Provide the (X, Y) coordinate of the cell's center where the given text is located.  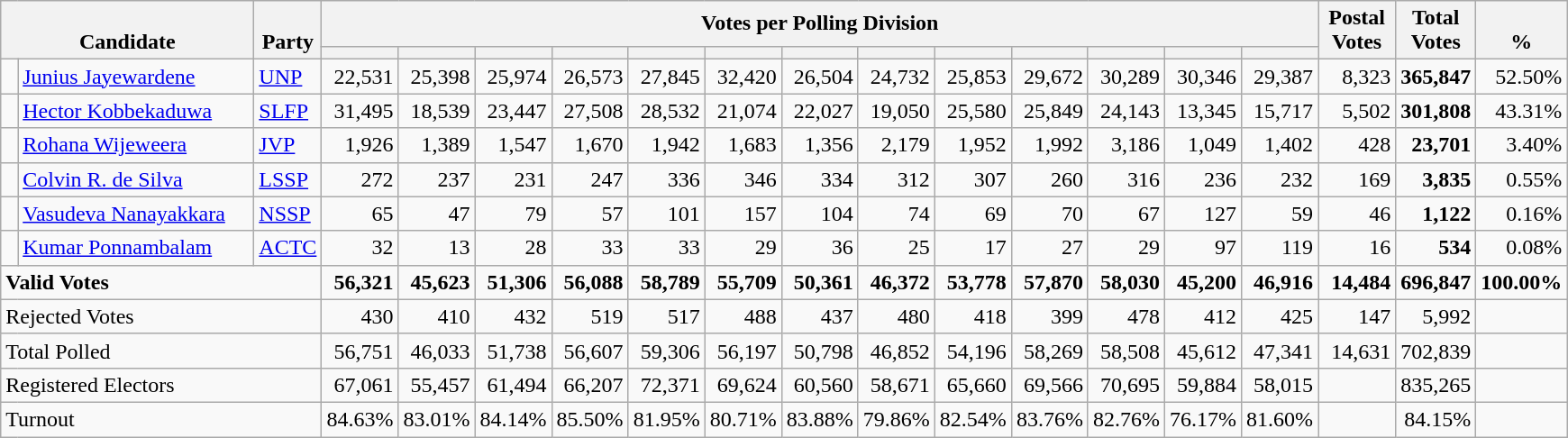
% (1521, 31)
5,502 (1357, 111)
84.15% (1436, 419)
46,372 (896, 282)
16 (1357, 248)
3,186 (1126, 145)
30,289 (1126, 77)
70,695 (1126, 385)
59,884 (1202, 385)
25,580 (973, 111)
27,508 (589, 111)
22,531 (360, 77)
50,798 (820, 351)
25,974 (514, 77)
45,612 (1202, 351)
56,197 (743, 351)
51,306 (514, 282)
169 (1357, 179)
84.63% (360, 419)
97 (1202, 248)
101 (667, 214)
80.71% (743, 419)
54,196 (973, 351)
46,852 (896, 351)
1,942 (667, 145)
47,341 (1280, 351)
247 (589, 179)
29,672 (1049, 77)
15,717 (1280, 111)
58,789 (667, 282)
58,671 (896, 385)
312 (896, 179)
410 (436, 316)
69,566 (1049, 385)
1,670 (589, 145)
Total Votes (1436, 31)
76.17% (1202, 419)
702,839 (1436, 351)
51,738 (514, 351)
66,207 (589, 385)
432 (514, 316)
ACTC (288, 248)
Total Polled (161, 351)
46,033 (436, 351)
399 (1049, 316)
260 (1049, 179)
835,265 (1436, 385)
46 (1357, 214)
272 (360, 179)
26,573 (589, 77)
83.88% (820, 419)
55,457 (436, 385)
69 (973, 214)
56,607 (589, 351)
2,179 (896, 145)
519 (589, 316)
1,049 (1202, 145)
56,321 (360, 282)
430 (360, 316)
24,143 (1126, 111)
1,389 (436, 145)
478 (1126, 316)
Vasudeva Nanayakkara (136, 214)
27,845 (667, 77)
25,853 (973, 77)
Votes per Polling Division (820, 23)
22,027 (820, 111)
57,870 (1049, 282)
58,508 (1126, 351)
36 (820, 248)
236 (1202, 179)
PostalVotes (1357, 31)
69,624 (743, 385)
0.16% (1521, 214)
UNP (288, 77)
307 (973, 179)
47 (436, 214)
365,847 (1436, 77)
SLFP (288, 111)
30,346 (1202, 77)
83.01% (436, 419)
1,402 (1280, 145)
57 (589, 214)
56,751 (360, 351)
Junius Jayewardene (136, 77)
147 (1357, 316)
104 (820, 214)
79 (514, 214)
25 (896, 248)
412 (1202, 316)
58,269 (1049, 351)
26,504 (820, 77)
Turnout (161, 419)
67 (1126, 214)
82.76% (1126, 419)
79.86% (896, 419)
60,560 (820, 385)
19,050 (896, 111)
Candidate (128, 31)
28 (514, 248)
428 (1357, 145)
55,709 (743, 282)
232 (1280, 179)
28,532 (667, 111)
59 (1280, 214)
418 (973, 316)
334 (820, 179)
65,660 (973, 385)
316 (1126, 179)
JVP (288, 145)
1,992 (1049, 145)
437 (820, 316)
534 (1436, 248)
Kumar Ponnambalam (136, 248)
70 (1049, 214)
346 (743, 179)
43.31% (1521, 111)
Rejected Votes (161, 316)
336 (667, 179)
119 (1280, 248)
8,323 (1357, 77)
301,808 (1436, 111)
1,122 (1436, 214)
0.08% (1521, 248)
488 (743, 316)
21,074 (743, 111)
56,088 (589, 282)
NSSP (288, 214)
Registered Electors (161, 385)
1,547 (514, 145)
517 (667, 316)
61,494 (514, 385)
27 (1049, 248)
14,484 (1357, 282)
25,398 (436, 77)
480 (896, 316)
74 (896, 214)
Rohana Wijeweera (136, 145)
231 (514, 179)
25,849 (1049, 111)
45,200 (1202, 282)
Valid Votes (161, 282)
23,701 (1436, 145)
17 (973, 248)
53,778 (973, 282)
100.00% (1521, 282)
72,371 (667, 385)
127 (1202, 214)
81.95% (667, 419)
Colvin R. de Silva (136, 179)
5,992 (1436, 316)
32 (360, 248)
3.40% (1521, 145)
LSSP (288, 179)
24,732 (896, 77)
46,916 (1280, 282)
18,539 (436, 111)
Party (288, 31)
50,361 (820, 282)
13 (436, 248)
Hector Kobbekaduwa (136, 111)
1,683 (743, 145)
45,623 (436, 282)
14,631 (1357, 351)
31,495 (360, 111)
1,952 (973, 145)
32,420 (743, 77)
67,061 (360, 385)
82.54% (973, 419)
23,447 (514, 111)
425 (1280, 316)
59,306 (667, 351)
1,356 (820, 145)
58,030 (1126, 282)
13,345 (1202, 111)
3,835 (1436, 179)
83.76% (1049, 419)
237 (436, 179)
696,847 (1436, 282)
84.14% (514, 419)
81.60% (1280, 419)
58,015 (1280, 385)
65 (360, 214)
1,926 (360, 145)
85.50% (589, 419)
29,387 (1280, 77)
0.55% (1521, 179)
52.50% (1521, 77)
157 (743, 214)
